Pinpoint the cell where the given text exists, returning its [x, y] midpoint coordinate. 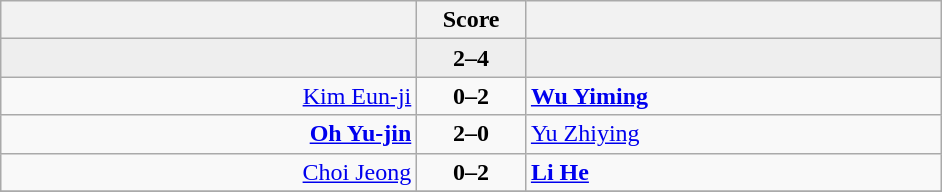
Li He [733, 172]
Score [472, 20]
Kim Eun-ji [209, 96]
2–0 [472, 134]
2–4 [472, 58]
Wu Yiming [733, 96]
Yu Zhiying [733, 134]
Oh Yu-jin [209, 134]
Choi Jeong [209, 172]
